From the cell containing the given text, extract its center point as [x, y] coordinate. 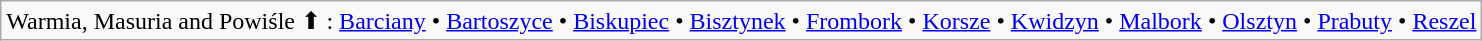
Warmia, Masuria and Powiśle ⬆ : Barciany • Bartoszyce • Biskupiec • Bisztynek • Frombork • Korsze • Kwidzyn • Malbork • Olsztyn • Prabuty • Reszel [742, 21]
